Pinpoint the cell where the given text exists, returning its [x, y] midpoint coordinate. 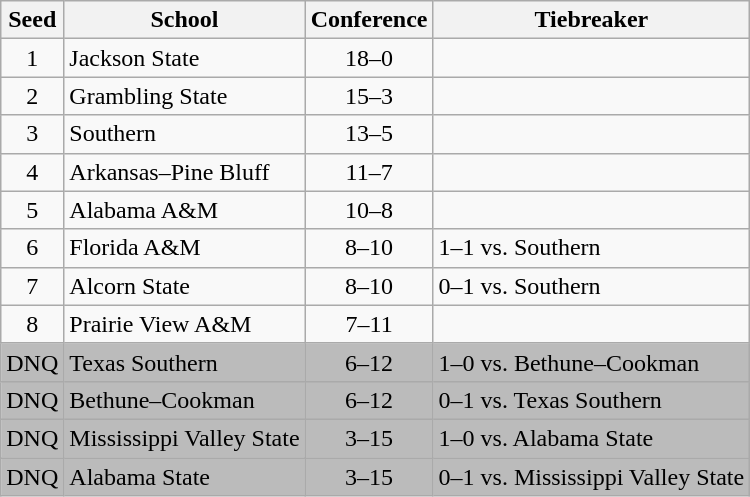
1–0 vs. Alabama State [592, 438]
1–0 vs. Bethune–Cookman [592, 362]
5 [32, 210]
6 [32, 248]
Mississippi Valley State [184, 438]
Conference [369, 20]
8 [32, 324]
Seed [32, 20]
4 [32, 172]
0–1 vs. Mississippi Valley State [592, 477]
13–5 [369, 134]
Tiebreaker [592, 20]
1 [32, 58]
10–8 [369, 210]
18–0 [369, 58]
Southern [184, 134]
1–1 vs. Southern [592, 248]
Bethune–Cookman [184, 400]
Jackson State [184, 58]
Florida A&M [184, 248]
2 [32, 96]
Alabama A&M [184, 210]
School [184, 20]
0–1 vs. Southern [592, 286]
Alcorn State [184, 286]
15–3 [369, 96]
Alabama State [184, 477]
0–1 vs. Texas Southern [592, 400]
Prairie View A&M [184, 324]
Grambling State [184, 96]
11–7 [369, 172]
3 [32, 134]
Arkansas–Pine Bluff [184, 172]
7–11 [369, 324]
Texas Southern [184, 362]
7 [32, 286]
